For the text-containing cell, return its midpoint in [X, Y] coordinate format. 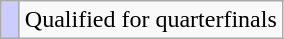
Qualified for quarterfinals [150, 20]
